Determine the [x, y] coordinate at the center of the cell enclosing the given text.  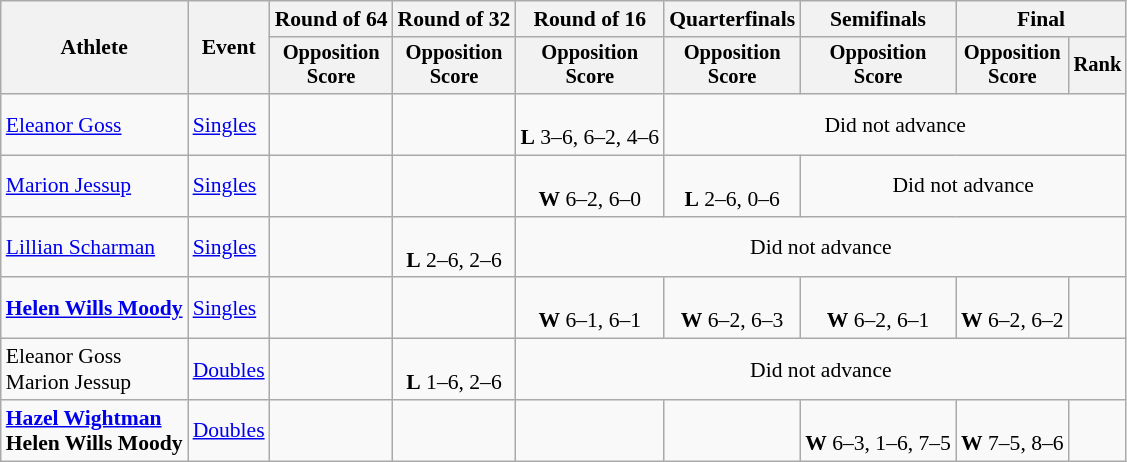
Lillian Scharman [94, 248]
L 2–6, 0–6 [732, 186]
Marion Jessup [94, 186]
L 2–6, 2–6 [454, 248]
Eleanor Goss Marion Jessup [94, 370]
Eleanor Goss [94, 124]
Semifinals [878, 19]
Round of 16 [590, 19]
Hazel Wightman Helen Wills Moody [94, 430]
W 6–2, 6–2 [1012, 308]
W 6–1, 6–1 [590, 308]
Quarterfinals [732, 19]
Helen Wills Moody [94, 308]
W 7–5, 8–6 [1012, 430]
Rank [1098, 66]
Round of 32 [454, 19]
W 6–2, 6–1 [878, 308]
L 1–6, 2–6 [454, 370]
Round of 64 [332, 19]
L 3–6, 6–2, 4–6 [590, 124]
W 6–2, 6–3 [732, 308]
Athlete [94, 48]
Event [229, 48]
Final [1041, 19]
W 6–2, 6–0 [590, 186]
W 6–3, 1–6, 7–5 [878, 430]
